From the cell containing the given text, extract its center point as [x, y] coordinate. 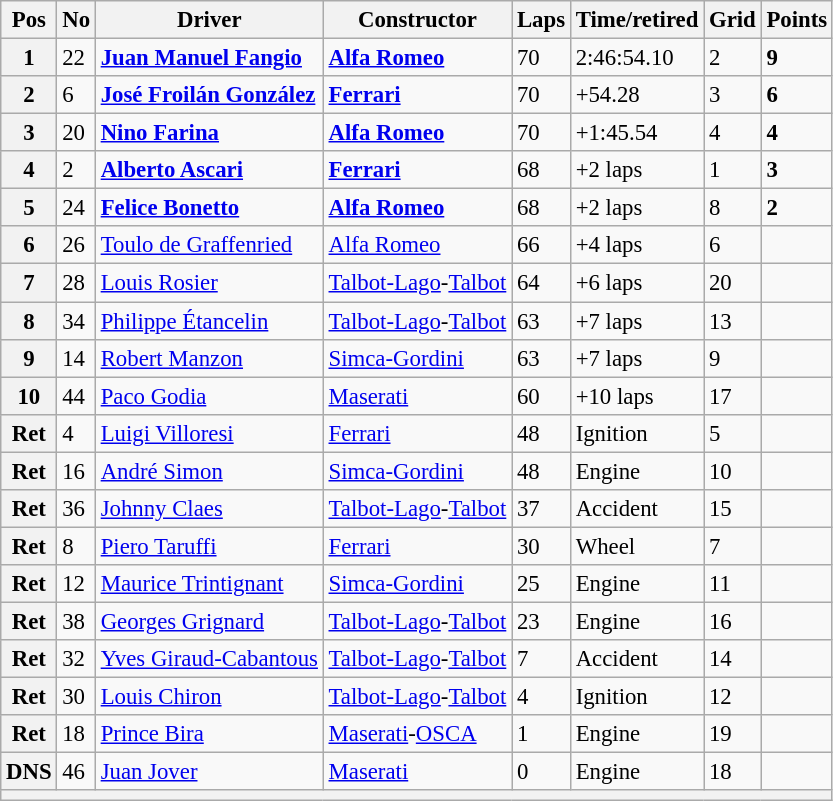
José Froilán González [209, 95]
Louis Rosier [209, 283]
60 [542, 396]
17 [732, 396]
No [76, 20]
2:46:54.10 [636, 58]
Luigi Villoresi [209, 433]
64 [542, 283]
24 [76, 208]
+1:45.54 [636, 133]
Time/retired [636, 20]
28 [76, 283]
19 [732, 734]
Felice Bonetto [209, 208]
+6 laps [636, 283]
34 [76, 321]
Laps [542, 20]
Johnny Claes [209, 509]
Constructor [417, 20]
Maserati-OSCA [417, 734]
Wheel [636, 546]
23 [542, 621]
Alberto Ascari [209, 170]
Toulo de Graffenried [209, 245]
66 [542, 245]
26 [76, 245]
DNS [29, 772]
37 [542, 509]
+10 laps [636, 396]
Grid [732, 20]
0 [542, 772]
Yves Giraud-Cabantous [209, 659]
André Simon [209, 471]
Maurice Trintignant [209, 584]
Paco Godia [209, 396]
Prince Bira [209, 734]
Nino Farina [209, 133]
+4 laps [636, 245]
+54.28 [636, 95]
22 [76, 58]
Juan Jover [209, 772]
38 [76, 621]
Pos [29, 20]
44 [76, 396]
Points [796, 20]
25 [542, 584]
Robert Manzon [209, 358]
Philippe Étancelin [209, 321]
Louis Chiron [209, 697]
36 [76, 509]
Driver [209, 20]
15 [732, 509]
32 [76, 659]
Piero Taruffi [209, 546]
46 [76, 772]
13 [732, 321]
11 [732, 584]
Juan Manuel Fangio [209, 58]
Georges Grignard [209, 621]
